For the text-containing cell, return its midpoint in [X, Y] coordinate format. 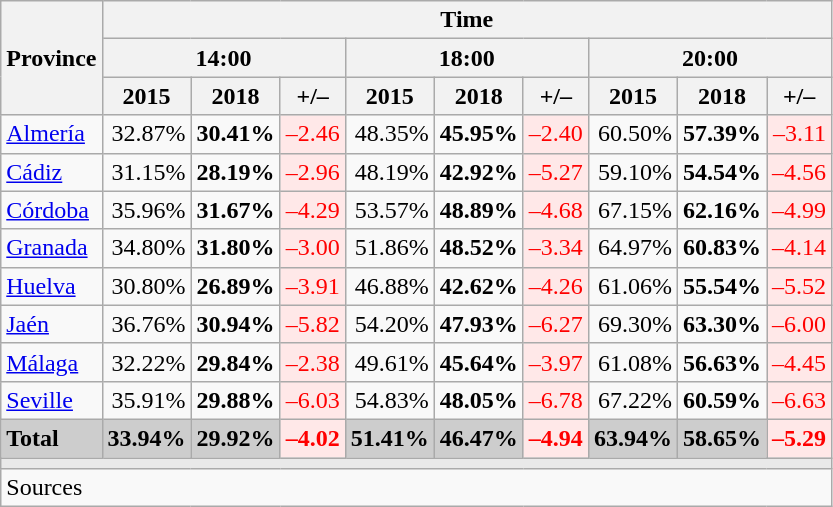
60.59% [722, 400]
61.06% [632, 286]
20:00 [710, 58]
–2.46 [312, 134]
Time [467, 20]
Almería [52, 134]
–4.68 [556, 210]
48.35% [390, 134]
14:00 [224, 58]
28.19% [236, 172]
–4.99 [800, 210]
48.52% [478, 248]
58.65% [722, 438]
34.80% [146, 248]
–6.00 [800, 324]
45.95% [478, 134]
–4.14 [800, 248]
Huelva [52, 286]
54.83% [390, 400]
60.83% [722, 248]
Jaén [52, 324]
Total [52, 438]
–5.82 [312, 324]
48.19% [390, 172]
57.39% [722, 134]
31.67% [236, 210]
Sources [416, 488]
63.30% [722, 324]
Málaga [52, 362]
Cádiz [52, 172]
–6.27 [556, 324]
26.89% [236, 286]
30.94% [236, 324]
42.62% [478, 286]
54.54% [722, 172]
Province [52, 58]
Seville [52, 400]
48.89% [478, 210]
Córdoba [52, 210]
42.92% [478, 172]
32.22% [146, 362]
–3.97 [556, 362]
51.41% [390, 438]
67.22% [632, 400]
54.20% [390, 324]
31.80% [236, 248]
33.94% [146, 438]
–5.29 [800, 438]
47.93% [478, 324]
–4.02 [312, 438]
–5.27 [556, 172]
69.30% [632, 324]
59.10% [632, 172]
–4.29 [312, 210]
64.97% [632, 248]
35.91% [146, 400]
46.88% [390, 286]
63.94% [632, 438]
Granada [52, 248]
67.15% [632, 210]
56.63% [722, 362]
–4.56 [800, 172]
–3.11 [800, 134]
–3.00 [312, 248]
–3.91 [312, 286]
30.41% [236, 134]
35.96% [146, 210]
31.15% [146, 172]
–6.78 [556, 400]
30.80% [146, 286]
55.54% [722, 286]
29.88% [236, 400]
51.86% [390, 248]
32.87% [146, 134]
–4.26 [556, 286]
–2.96 [312, 172]
60.50% [632, 134]
61.08% [632, 362]
49.61% [390, 362]
53.57% [390, 210]
48.05% [478, 400]
36.76% [146, 324]
29.92% [236, 438]
–4.94 [556, 438]
–2.40 [556, 134]
–6.63 [800, 400]
–5.52 [800, 286]
–4.45 [800, 362]
–3.34 [556, 248]
46.47% [478, 438]
18:00 [466, 58]
–6.03 [312, 400]
45.64% [478, 362]
–2.38 [312, 362]
62.16% [722, 210]
29.84% [236, 362]
